From the cell containing the given text, extract its center point as (X, Y) coordinate. 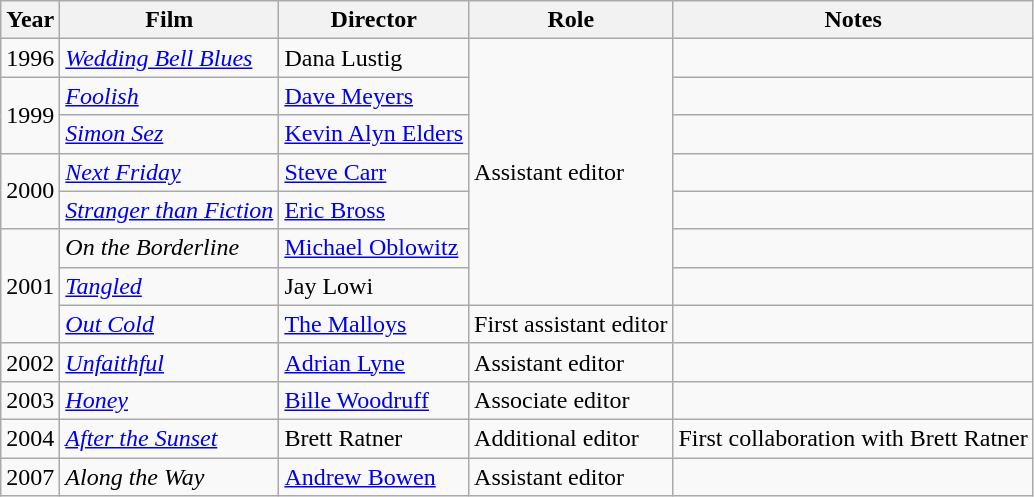
Honey (170, 400)
On the Borderline (170, 248)
2002 (30, 362)
Along the Way (170, 477)
Role (571, 20)
Additional editor (571, 438)
Dana Lustig (374, 58)
Andrew Bowen (374, 477)
Out Cold (170, 324)
Director (374, 20)
2007 (30, 477)
After the Sunset (170, 438)
Michael Oblowitz (374, 248)
Bille Woodruff (374, 400)
Brett Ratner (374, 438)
2000 (30, 191)
Unfaithful (170, 362)
Kevin Alyn Elders (374, 134)
Film (170, 20)
Associate editor (571, 400)
Eric Bross (374, 210)
First collaboration with Brett Ratner (853, 438)
Dave Meyers (374, 96)
Jay Lowi (374, 286)
2003 (30, 400)
Simon Sez (170, 134)
Notes (853, 20)
First assistant editor (571, 324)
Stranger than Fiction (170, 210)
1999 (30, 115)
Tangled (170, 286)
Next Friday (170, 172)
Steve Carr (374, 172)
1996 (30, 58)
2001 (30, 286)
Wedding Bell Blues (170, 58)
Year (30, 20)
Foolish (170, 96)
Adrian Lyne (374, 362)
The Malloys (374, 324)
2004 (30, 438)
